Determine the (x, y) coordinate at the center of the cell enclosing the given text.  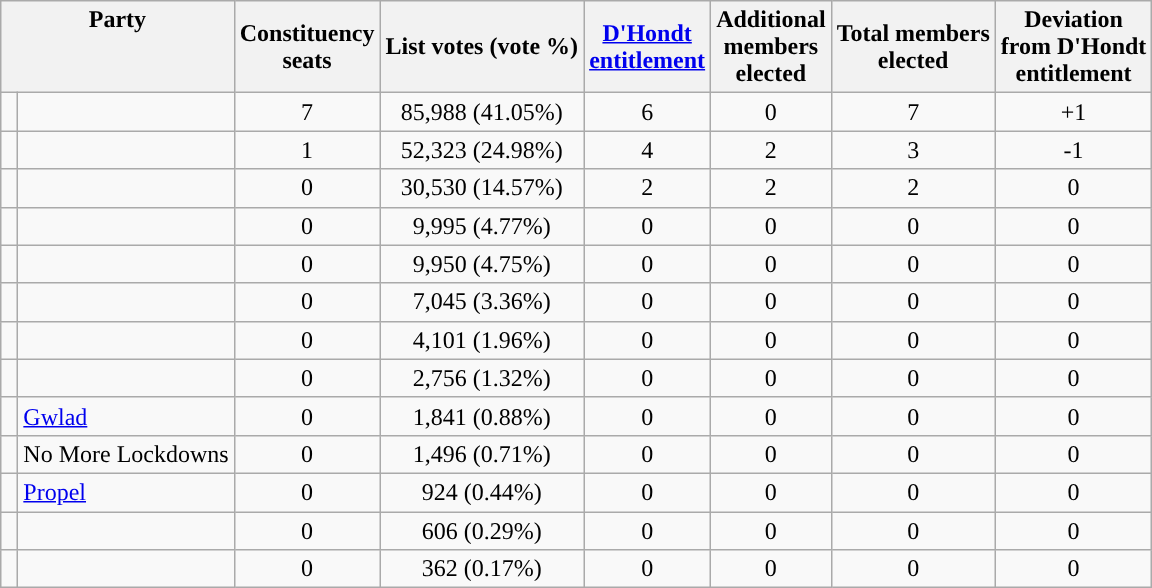
1,841 (0.88%) (482, 416)
30,530 (14.57%) (482, 188)
85,988 (41.05%) (482, 112)
-1 (1074, 150)
9,995 (4.77%) (482, 226)
7,045 (3.36%) (482, 302)
D'Hondtentitlement (648, 47)
6 (648, 112)
Total memberselected (913, 47)
362 (0.17%) (482, 569)
9,950 (4.75%) (482, 264)
List votes (vote %) (482, 47)
924 (0.44%) (482, 492)
Additionalmemberselected (771, 47)
Party (118, 47)
4,101 (1.96%) (482, 340)
1 (307, 150)
Constituencyseats (307, 47)
606 (0.29%) (482, 531)
1,496 (0.71%) (482, 454)
Deviationfrom D'Hondtentitlement (1074, 47)
Propel (126, 492)
3 (913, 150)
+1 (1074, 112)
4 (648, 150)
No More Lockdowns (126, 454)
52,323 (24.98%) (482, 150)
Gwlad (126, 416)
2,756 (1.32%) (482, 378)
